Capture the cell that displays the provided text and extract its (X, Y) central coordinate. 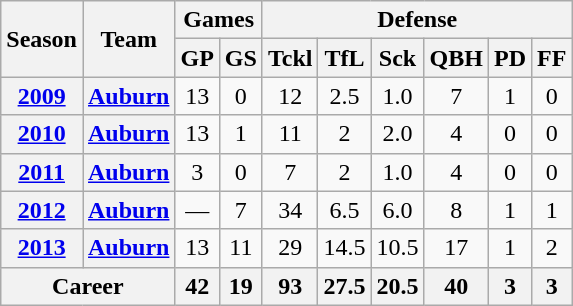
Team (128, 39)
42 (197, 286)
2012 (42, 210)
17 (456, 248)
Tckl (290, 58)
2011 (42, 172)
2.0 (398, 134)
20.5 (398, 286)
Games (218, 20)
GP (197, 58)
Career (88, 286)
12 (290, 96)
27.5 (344, 286)
40 (456, 286)
29 (290, 248)
14.5 (344, 248)
2010 (42, 134)
10.5 (398, 248)
6.0 (398, 210)
Sck (398, 58)
Defense (417, 20)
— (197, 210)
6.5 (344, 210)
8 (456, 210)
19 (240, 286)
FF (552, 58)
Season (42, 39)
2009 (42, 96)
2013 (42, 248)
GS (240, 58)
TfL (344, 58)
QBH (456, 58)
2.5 (344, 96)
PD (510, 58)
93 (290, 286)
34 (290, 210)
